Scan for the cell matching the given text and deliver its [X, Y] coordinate at center. 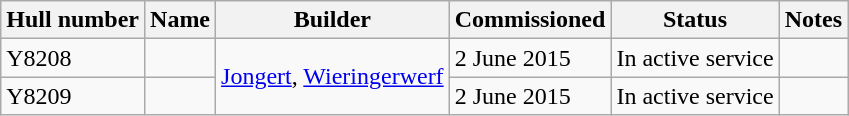
Y8208 [73, 58]
Jongert, Wieringerwerf [333, 77]
Y8209 [73, 96]
Hull number [73, 20]
Status [695, 20]
Notes [813, 20]
Name [180, 20]
Commissioned [530, 20]
Builder [333, 20]
